Extract the (X, Y) coordinate from the center of the cell holding the provided text.  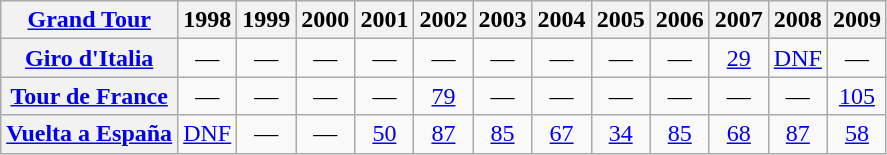
2000 (326, 20)
2004 (562, 20)
Grand Tour (90, 20)
58 (856, 134)
2001 (384, 20)
1999 (266, 20)
50 (384, 134)
2008 (798, 20)
2005 (620, 20)
34 (620, 134)
2009 (856, 20)
2007 (738, 20)
1998 (208, 20)
67 (562, 134)
Vuelta a España (90, 134)
2003 (502, 20)
2006 (680, 20)
Giro d'Italia (90, 58)
68 (738, 134)
29 (738, 58)
105 (856, 96)
2002 (444, 20)
Tour de France (90, 96)
79 (444, 96)
